Search for the cell housing the specified text and yield its [x, y] center coordinate. 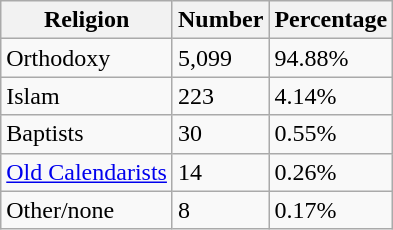
30 [220, 134]
Islam [87, 96]
94.88% [331, 58]
223 [220, 96]
14 [220, 172]
Other/none [87, 210]
0.17% [331, 210]
8 [220, 210]
4.14% [331, 96]
Religion [87, 20]
0.55% [331, 134]
0.26% [331, 172]
Number [220, 20]
Baptists [87, 134]
Percentage [331, 20]
Orthodoxy [87, 58]
Old Calendarists [87, 172]
5,099 [220, 58]
